Determine the (X, Y) coordinate at the center of the cell enclosing the given text.  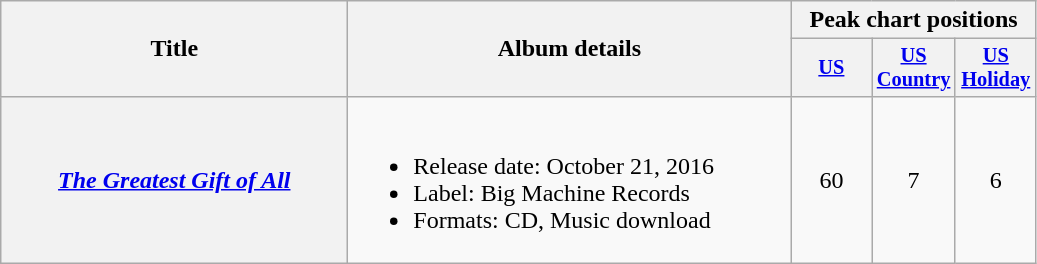
Title (174, 49)
7 (914, 180)
Release date: October 21, 2016Label: Big Machine RecordsFormats: CD, Music download (570, 180)
6 (996, 180)
Peak chart positions (914, 20)
USHoliday (996, 68)
The Greatest Gift of All (174, 180)
60 (832, 180)
US Country (914, 68)
US (832, 68)
Album details (570, 49)
